Locate the cell with the specified text and output its [X, Y] center coordinate. 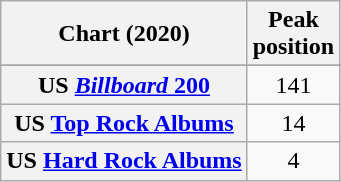
4 [293, 161]
US Hard Rock Albums [124, 161]
Chart (2020) [124, 34]
US Top Rock Albums [124, 123]
US Billboard 200 [124, 85]
14 [293, 123]
Peakposition [293, 34]
141 [293, 85]
